Find where the given text appears and provide that cell's center as [X, Y] coordinate. 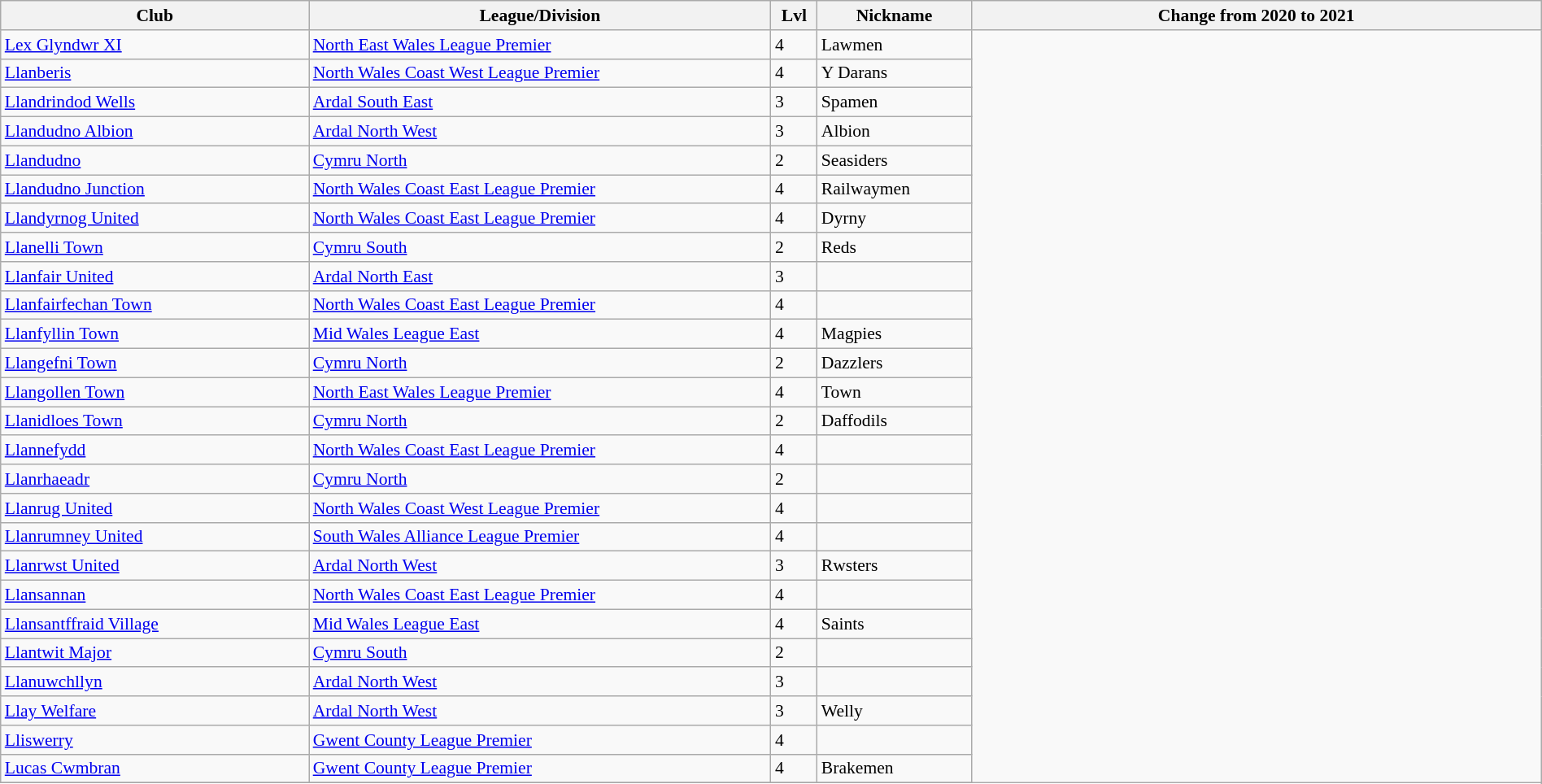
Llandudno Junction [155, 189]
Llanelli Town [155, 247]
Ardal South East [540, 102]
Dazzlers [895, 364]
Y Darans [895, 73]
Saints [895, 624]
Dyrny [895, 219]
Llay Welfare [155, 711]
Brakemen [895, 769]
Lex Glyndwr XI [155, 45]
Llandrindod Wells [155, 102]
Llanrhaeadr [155, 479]
Rwsters [895, 566]
Llanfairfechan Town [155, 305]
Daffodils [895, 421]
Lucas Cwmbran [155, 769]
Town [895, 392]
Llanrug United [155, 508]
Lawmen [895, 45]
Llanrwst United [155, 566]
Llanrumney United [155, 537]
Club [155, 15]
Nickname [895, 15]
Seasiders [895, 160]
Llandudno [155, 160]
Spamen [895, 102]
Llansantffraid Village [155, 624]
Magpies [895, 334]
Llangollen Town [155, 392]
Llanuwchllyn [155, 682]
Reds [895, 247]
Railwaymen [895, 189]
Lliswerry [155, 740]
Llanberis [155, 73]
Llansannan [155, 595]
Llanfyllin Town [155, 334]
Llandyrnog United [155, 219]
League/Division [540, 15]
Llangefni Town [155, 364]
South Wales Alliance League Premier [540, 537]
Llanfair United [155, 277]
Change from 2020 to 2021 [1256, 15]
Lvl [794, 15]
Albion [895, 132]
Llannefydd [155, 451]
Llantwit Major [155, 653]
Llanidloes Town [155, 421]
Ardal North East [540, 277]
Llandudno Albion [155, 132]
Welly [895, 711]
